Identify which cell holds the provided text, then report its (X, Y) central coordinate. 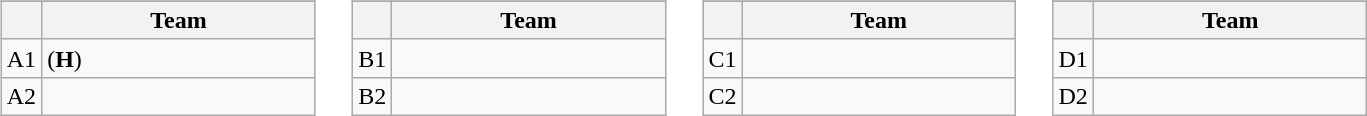
A2 (21, 96)
A1 (21, 58)
C1 (722, 58)
D1 (1073, 58)
D2 (1073, 96)
C2 (722, 96)
(H) (179, 58)
B2 (372, 96)
B1 (372, 58)
